Provide the (X, Y) coordinate of the cell's center where the given text is located.  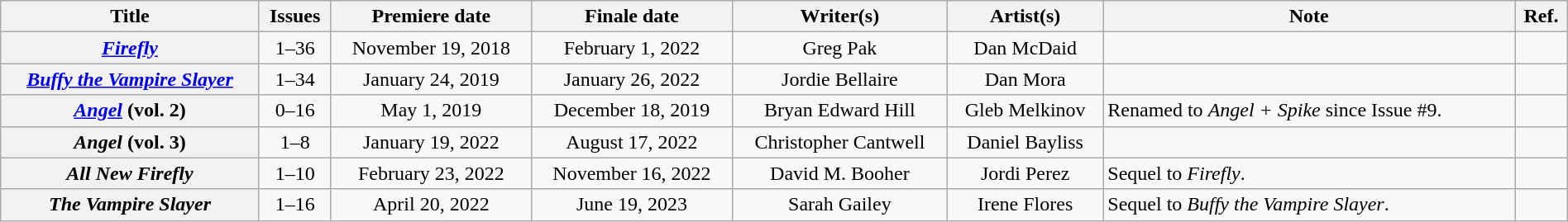
Renamed to Angel + Spike since Issue #9. (1309, 111)
December 18, 2019 (632, 111)
June 19, 2023 (632, 205)
Bryan Edward Hill (839, 111)
January 19, 2022 (432, 142)
August 17, 2022 (632, 142)
Writer(s) (839, 17)
1–10 (294, 173)
Christopher Cantwell (839, 142)
Jordie Bellaire (839, 79)
May 1, 2019 (432, 111)
The Vampire Slayer (130, 205)
Angel (vol. 3) (130, 142)
Sequel to Firefly. (1309, 173)
All New Firefly (130, 173)
Daniel Bayliss (1025, 142)
0–16 (294, 111)
Finale date (632, 17)
1–8 (294, 142)
1–16 (294, 205)
1–36 (294, 48)
Angel (vol. 2) (130, 111)
Sarah Gailey (839, 205)
1–34 (294, 79)
Sequel to Buffy the Vampire Slayer. (1309, 205)
Ref. (1542, 17)
Title (130, 17)
Artist(s) (1025, 17)
Issues (294, 17)
Jordi Perez (1025, 173)
February 23, 2022 (432, 173)
Dan McDaid (1025, 48)
Premiere date (432, 17)
Irene Flores (1025, 205)
April 20, 2022 (432, 205)
November 19, 2018 (432, 48)
Dan Mora (1025, 79)
Note (1309, 17)
David M. Booher (839, 173)
February 1, 2022 (632, 48)
November 16, 2022 (632, 173)
Gleb Melkinov (1025, 111)
January 24, 2019 (432, 79)
Buffy the Vampire Slayer (130, 79)
Firefly (130, 48)
Greg Pak (839, 48)
January 26, 2022 (632, 79)
